Extract the (X, Y) coordinate from the center of the cell holding the provided text.  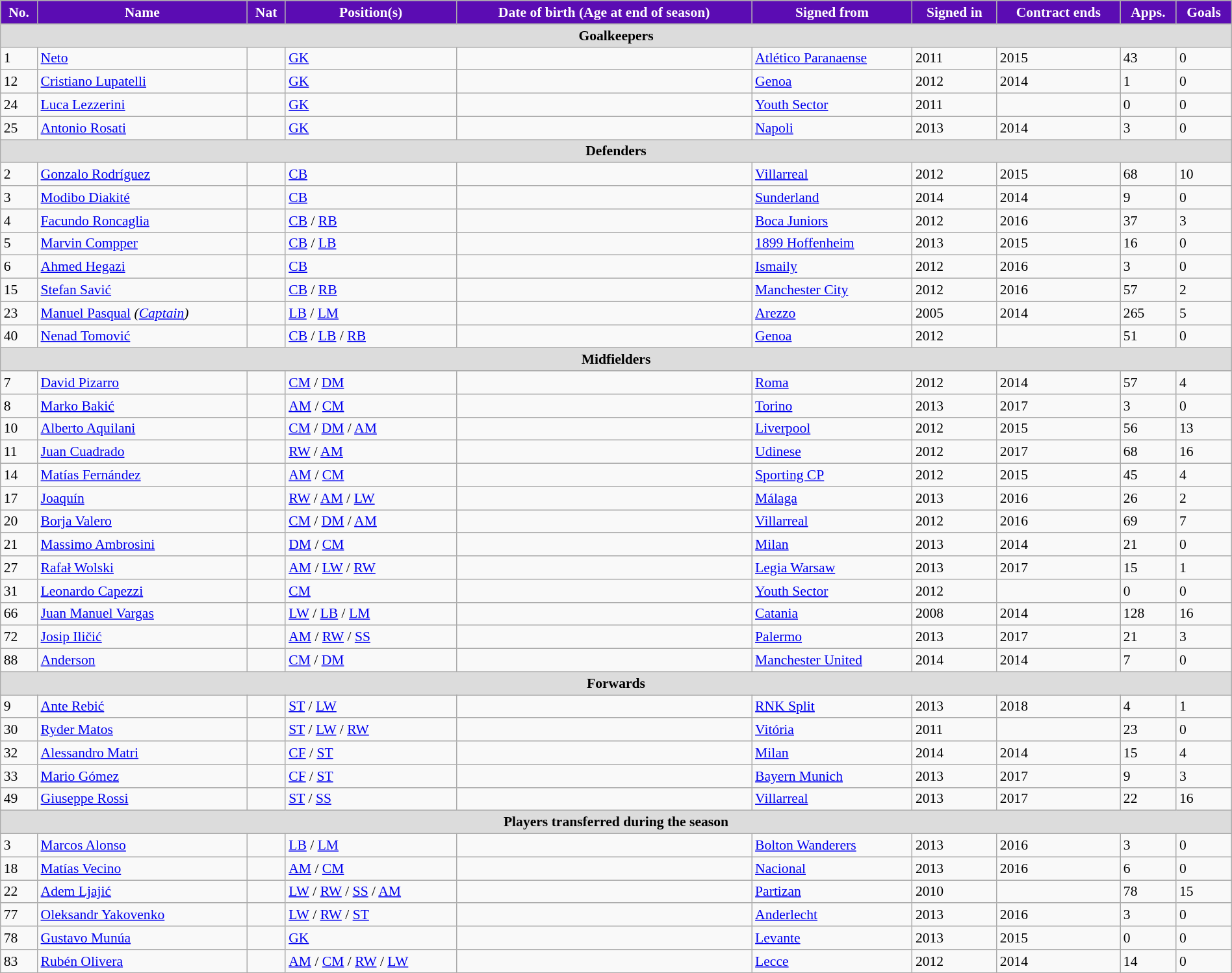
13 (1203, 429)
Josip Iličić (142, 637)
Nat (266, 12)
Joaquín (142, 498)
18 (19, 868)
Gustavo Munúa (142, 938)
No. (19, 12)
Palermo (832, 637)
Legia Warsaw (832, 568)
Alessandro Matri (142, 753)
27 (19, 568)
CB / LB (370, 244)
56 (1148, 429)
Levante (832, 938)
Atlético Paranaense (832, 58)
Facundo Roncaglia (142, 221)
Bolton Wanderers (832, 846)
Midfielders (616, 360)
Contract ends (1059, 12)
ST / LW / RW (370, 730)
Signed from (832, 12)
83 (19, 961)
26 (1148, 498)
20 (19, 522)
Torino (832, 406)
Juan Cuadrado (142, 452)
Vitória (832, 730)
Nenad Tomović (142, 336)
Forwards (616, 683)
Bayern Munich (832, 776)
Manuel Pasqual (Captain) (142, 313)
265 (1148, 313)
43 (1148, 58)
CM (370, 591)
Marcos Alonso (142, 846)
1899 Hoffenheim (832, 244)
Catania (832, 614)
David Pizarro (142, 383)
17 (19, 498)
Marko Bakić (142, 406)
88 (19, 661)
51 (1148, 336)
Borja Valero (142, 522)
77 (19, 915)
37 (1148, 221)
AM / LW / RW (370, 568)
Position(s) (370, 12)
Ante Rebić (142, 707)
Name (142, 12)
45 (1148, 475)
2008 (955, 614)
Adem Ljajić (142, 892)
32 (19, 753)
Udinese (832, 452)
25 (19, 128)
CB / LB / RB (370, 336)
31 (19, 591)
Ryder Matos (142, 730)
Boca Juniors (832, 221)
Neto (142, 58)
Players transferred during the season (616, 822)
40 (19, 336)
DM / CM (370, 545)
AM / CM / RW / LW (370, 961)
Giuseppe Rossi (142, 799)
Mario Gómez (142, 776)
Cristiano Lupatelli (142, 82)
ST / SS (370, 799)
Arezzo (832, 313)
Massimo Ambrosini (142, 545)
Anderlecht (832, 915)
Matías Vecino (142, 868)
2010 (955, 892)
AM / RW / SS (370, 637)
66 (19, 614)
128 (1148, 614)
Alberto Aquilani (142, 429)
RNK Split (832, 707)
Leonardo Capezzi (142, 591)
Nacional (832, 868)
72 (19, 637)
Sunderland (832, 197)
69 (1148, 522)
12 (19, 82)
Antonio Rosati (142, 128)
Partizan (832, 892)
Ismaily (832, 267)
Ahmed Hegazi (142, 267)
Date of birth (Age at end of season) (604, 12)
Juan Manuel Vargas (142, 614)
Apps. (1148, 12)
2018 (1059, 707)
Manchester City (832, 290)
Marvin Compper (142, 244)
Goalkeepers (616, 36)
Sporting CP (832, 475)
ST / LW (370, 707)
RW / AM (370, 452)
Rafał Wolski (142, 568)
LW / RW / SS / AM (370, 892)
Matías Fernández (142, 475)
Modibo Diakité (142, 197)
Napoli (832, 128)
Roma (832, 383)
2005 (955, 313)
11 (19, 452)
Anderson (142, 661)
Stefan Savić (142, 290)
Gonzalo Rodríguez (142, 175)
33 (19, 776)
Rubén Olivera (142, 961)
Luca Lezzerini (142, 105)
Oleksandr Yakovenko (142, 915)
RW / AM / LW (370, 498)
24 (19, 105)
Defenders (616, 151)
8 (19, 406)
Manchester United (832, 661)
Liverpool (832, 429)
Málaga (832, 498)
30 (19, 730)
LW / LB / LM (370, 614)
Goals (1203, 12)
Lecce (832, 961)
Signed in (955, 12)
49 (19, 799)
LW / RW / ST (370, 915)
